Scan for the cell matching the given text and deliver its (X, Y) coordinate at center. 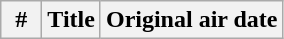
Title (72, 20)
# (22, 20)
Original air date (192, 20)
